Provide the [X, Y] coordinate of the cell's center where the given text is located.  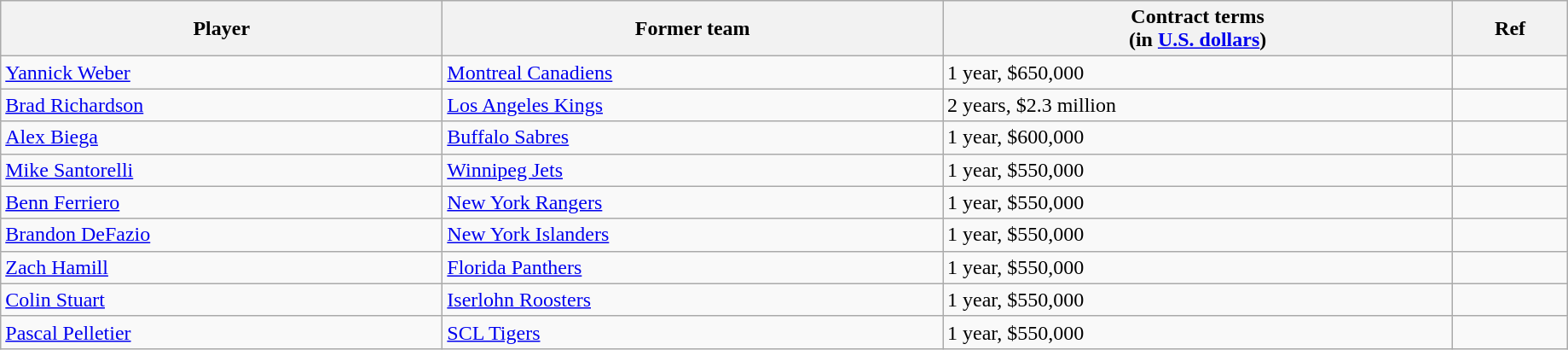
SCL Tigers [692, 332]
Zach Hamill [222, 267]
Montreal Canadiens [692, 73]
New York Rangers [692, 202]
2 years, $2.3 million [1198, 105]
Mike Santorelli [222, 170]
Pascal Pelletier [222, 332]
Player [222, 29]
New York Islanders [692, 235]
Brad Richardson [222, 105]
1 year, $650,000 [1198, 73]
Contract terms(in U.S. dollars) [1198, 29]
Brandon DeFazio [222, 235]
Iserlohn Roosters [692, 300]
Florida Panthers [692, 267]
Los Angeles Kings [692, 105]
Yannick Weber [222, 73]
Winnipeg Jets [692, 170]
Colin Stuart [222, 300]
Ref [1511, 29]
1 year, $600,000 [1198, 137]
Alex Biega [222, 137]
Benn Ferriero [222, 202]
Buffalo Sabres [692, 137]
Former team [692, 29]
